Identify which cell holds the provided text, then report its [x, y] central coordinate. 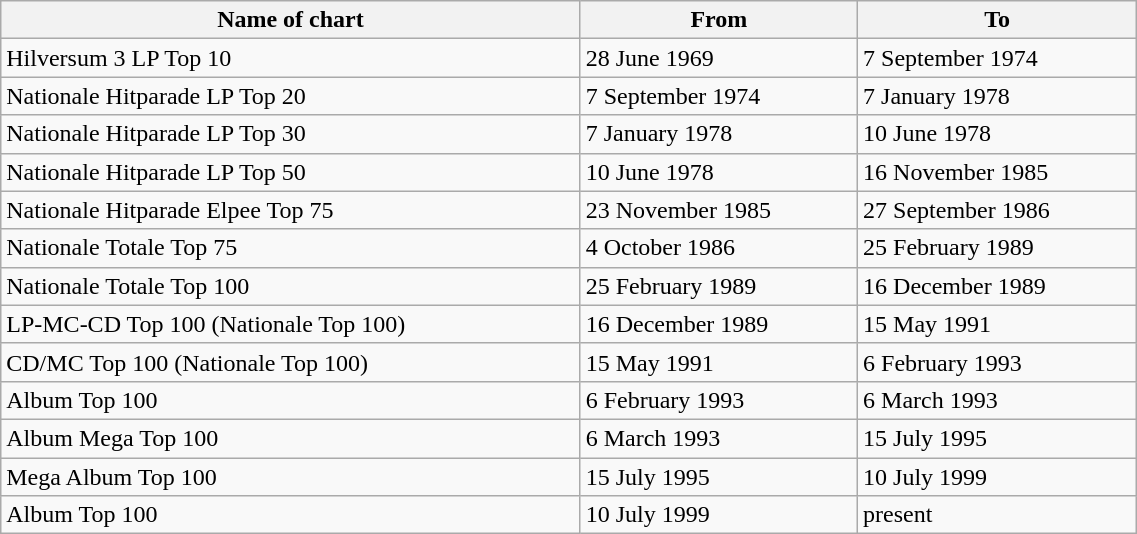
Nationale Totale Top 100 [290, 286]
23 November 1985 [718, 210]
Name of chart [290, 20]
27 September 1986 [998, 210]
Hilversum 3 LP Top 10 [290, 58]
CD/MC Top 100 (Nationale Top 100) [290, 362]
Album Mega Top 100 [290, 438]
28 June 1969 [718, 58]
To [998, 20]
Nationale Hitparade LP Top 20 [290, 96]
Mega Album Top 100 [290, 477]
LP-MC-CD Top 100 (Nationale Top 100) [290, 324]
Nationale Hitparade LP Top 50 [290, 172]
Nationale Hitparade LP Top 30 [290, 134]
present [998, 515]
4 October 1986 [718, 248]
From [718, 20]
Nationale Hitparade Elpee Top 75 [290, 210]
Nationale Totale Top 75 [290, 248]
16 November 1985 [998, 172]
